Locate the cell with the specified text and output its [x, y] center coordinate. 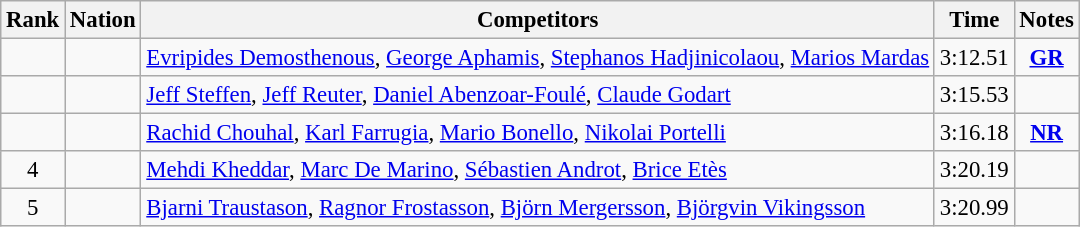
Rachid Chouhal, Karl Farrugia, Mario Bonello, Nikolai Portelli [538, 133]
Bjarni Traustason, Ragnor Frostasson, Björn Mergersson, Björgvin Vikingsson [538, 208]
NR [1046, 133]
Mehdi Kheddar, Marc De Marino, Sébastien Androt, Brice Etès [538, 170]
Jeff Steffen, Jeff Reuter, Daniel Abenzoar-Foulé, Claude Godart [538, 95]
3:16.18 [974, 133]
3:15.53 [974, 95]
Rank [33, 20]
Evripides Demosthenous, George Aphamis, Stephanos Hadjinicolaou, Marios Mardas [538, 58]
5 [33, 208]
4 [33, 170]
Nation [103, 20]
3:12.51 [974, 58]
3:20.99 [974, 208]
Competitors [538, 20]
Time [974, 20]
3:20.19 [974, 170]
Notes [1046, 20]
GR [1046, 58]
